For the text-containing cell, return its midpoint in (x, y) coordinate format. 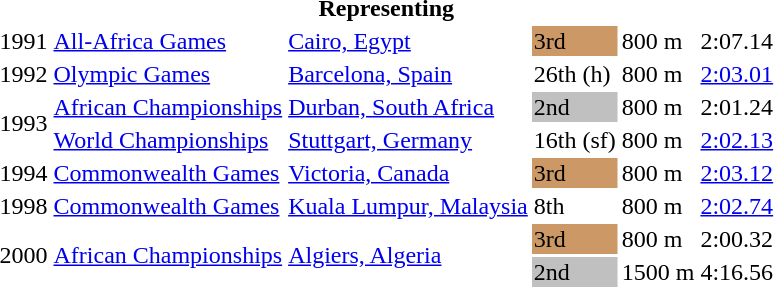
1500 m (658, 272)
Olympic Games (168, 74)
8th (574, 206)
Algiers, Algeria (408, 256)
All-Africa Games (168, 41)
World Championships (168, 140)
16th (sf) (574, 140)
Cairo, Egypt (408, 41)
Durban, South Africa (408, 107)
26th (h) (574, 74)
Barcelona, Spain (408, 74)
Kuala Lumpur, Malaysia (408, 206)
Victoria, Canada (408, 173)
Stuttgart, Germany (408, 140)
